Return the [x, y] coordinate for the center point of the cell that contains the specified text.  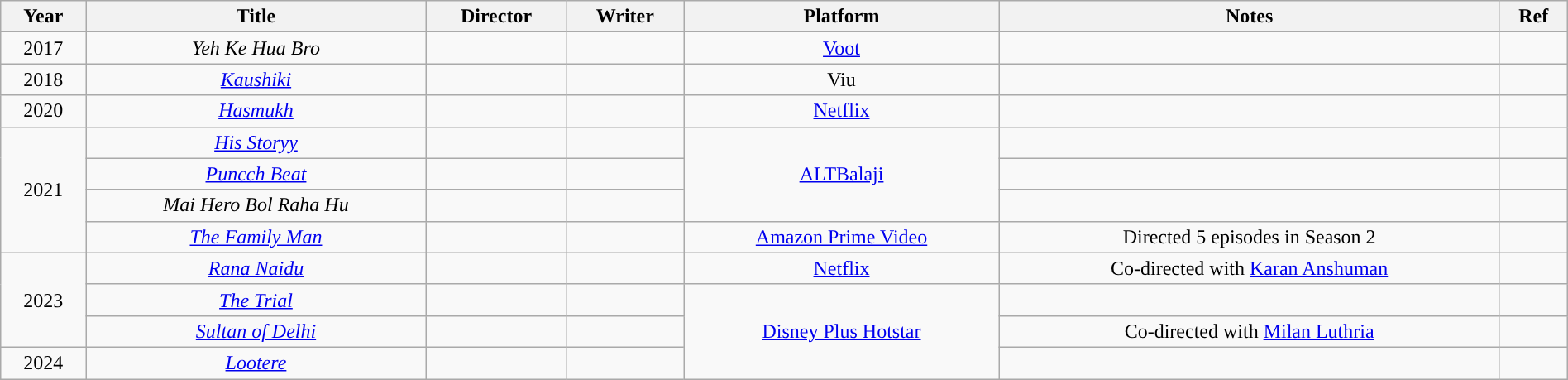
Yeh Ke Hua Bro [256, 48]
Viu [842, 79]
Lootere [256, 363]
2024 [43, 363]
Disney Plus Hotstar [842, 331]
2023 [43, 300]
Sultan of Delhi [256, 331]
Co-directed with Milan Luthria [1249, 331]
Mai Hero Bol Raha Hu [256, 205]
Title [256, 17]
Year [43, 17]
Director [496, 17]
2017 [43, 48]
The Family Man [256, 237]
Voot [842, 48]
Co-directed with Karan Anshuman [1249, 268]
Kaushiki [256, 79]
Ref [1533, 17]
Hasmukh [256, 111]
Notes [1249, 17]
Directed 5 episodes in Season 2 [1249, 237]
Puncch Beat [256, 174]
2021 [43, 190]
Platform [842, 17]
Amazon Prime Video [842, 237]
2018 [43, 79]
Rana Naidu [256, 268]
Writer [625, 17]
His Storyy [256, 142]
The Trial [256, 300]
2020 [43, 111]
ALTBalaji [842, 174]
